Pinpoint the cell where the given text exists, returning its [X, Y] midpoint coordinate. 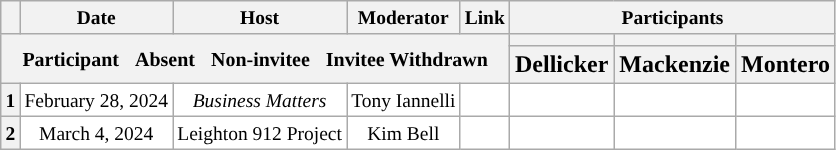
2 [10, 132]
1 [10, 100]
Date [96, 18]
Participants [672, 18]
March 4, 2024 [96, 132]
Tony Iannelli [404, 100]
Moderator [404, 18]
Kim Bell [404, 132]
February 28, 2024 [96, 100]
Dellicker [561, 64]
Business Matters [260, 100]
Host [260, 18]
Leighton 912 Project [260, 132]
Link [484, 18]
Montero [786, 64]
Participant Absent Non-invitee Invitee Withdrawn [256, 58]
Mackenzie [675, 64]
